Return [X, Y] of the center of cell containing provided text 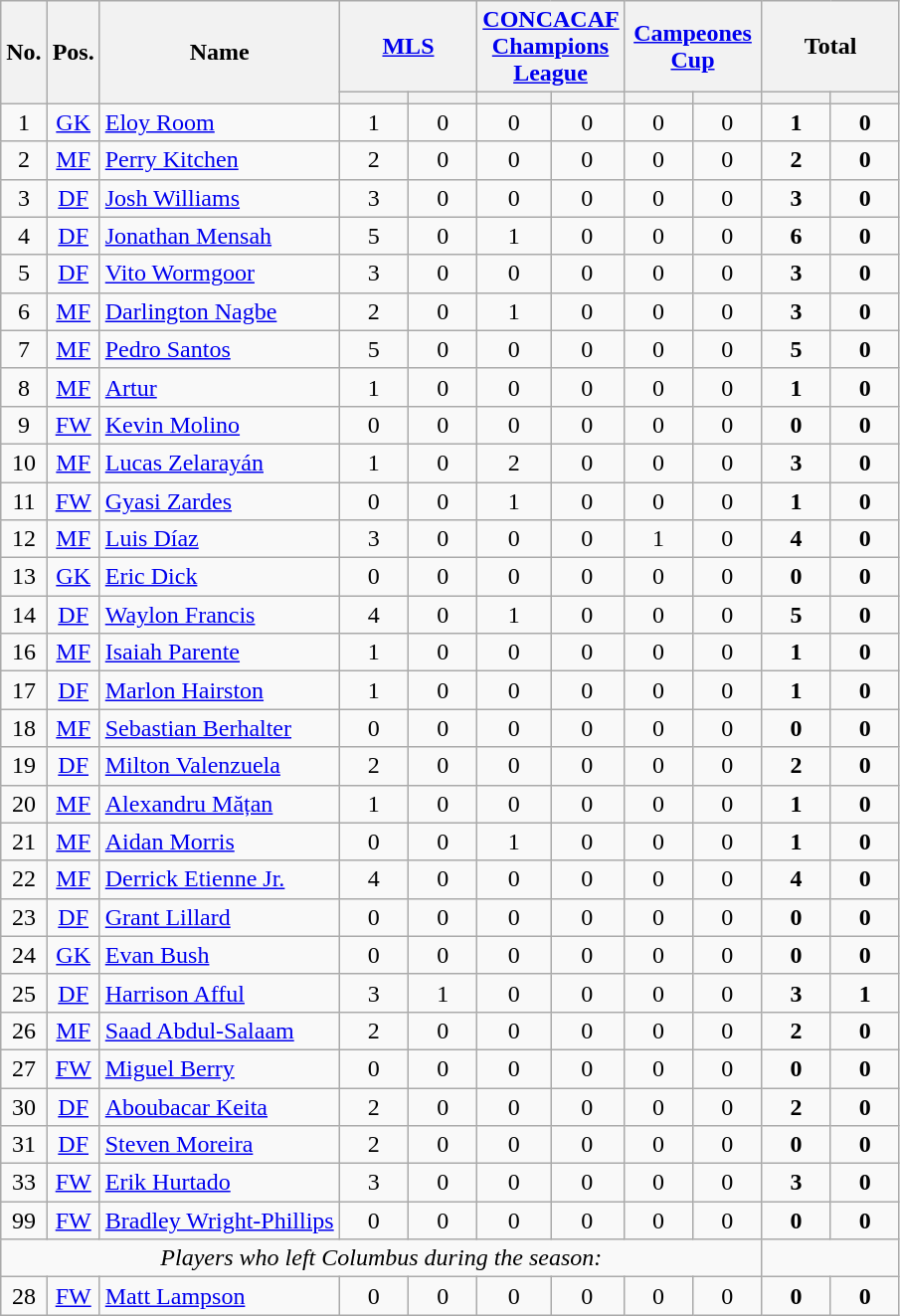
Total [831, 47]
Lucas Zelarayán [219, 463]
Sebastian Berhalter [219, 728]
Erik Hurtado [219, 1183]
Darlington Nagbe [219, 311]
Bradley Wright-Phillips [219, 1221]
19 [24, 766]
Matt Lampson [219, 1296]
Pedro Santos [219, 349]
23 [24, 917]
16 [24, 653]
Saad Abdul-Salaam [219, 1031]
Vito Wormgoor [219, 274]
Isaiah Parente [219, 653]
Miguel Berry [219, 1068]
MLS [408, 47]
14 [24, 615]
11 [24, 500]
17 [24, 690]
Perry Kitchen [219, 160]
7 [24, 349]
Jonathan Mensah [219, 236]
Campeones Cup [692, 47]
10 [24, 463]
31 [24, 1145]
Kevin Molino [219, 425]
30 [24, 1107]
Waylon Francis [219, 615]
Steven Moreira [219, 1145]
CONCACAF Champions League [551, 47]
Eloy Room [219, 122]
Grant Lillard [219, 917]
Harrison Afful [219, 993]
Josh Williams [219, 198]
Evan Bush [219, 955]
Luis Díaz [219, 539]
8 [24, 387]
Aboubacar Keita [219, 1107]
21 [24, 842]
24 [24, 955]
Players who left Columbus during the season: [382, 1258]
18 [24, 728]
Marlon Hairston [219, 690]
33 [24, 1183]
Name [219, 52]
27 [24, 1068]
13 [24, 577]
25 [24, 993]
20 [24, 804]
9 [24, 425]
99 [24, 1221]
12 [24, 539]
Gyasi Zardes [219, 500]
28 [24, 1296]
Artur [219, 387]
22 [24, 879]
Milton Valenzuela [219, 766]
No. [24, 52]
Derrick Etienne Jr. [219, 879]
Pos. [74, 52]
26 [24, 1031]
Alexandru Mățan [219, 804]
Eric Dick [219, 577]
Aidan Morris [219, 842]
